Identify which cell holds the provided text, then report its (x, y) central coordinate. 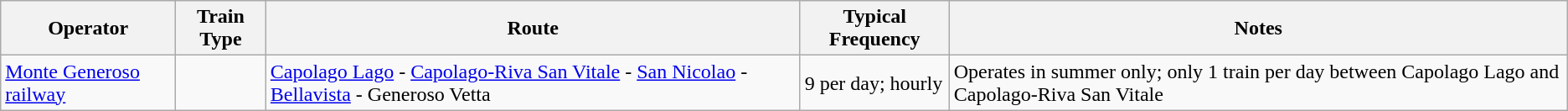
Operates in summer only; only 1 train per day between Capolago Lago and Capolago-Riva San Vitale (1258, 82)
Train Type (221, 29)
Typical Frequency (874, 29)
Notes (1258, 29)
Capolago Lago - Capolago-Riva San Vitale - San Nicolao - Bellavista - Generoso Vetta (533, 82)
9 per day; hourly (874, 82)
Monte Generoso railway (89, 82)
Route (533, 29)
Operator (89, 29)
